Capture the cell that displays the provided text and extract its [x, y] central coordinate. 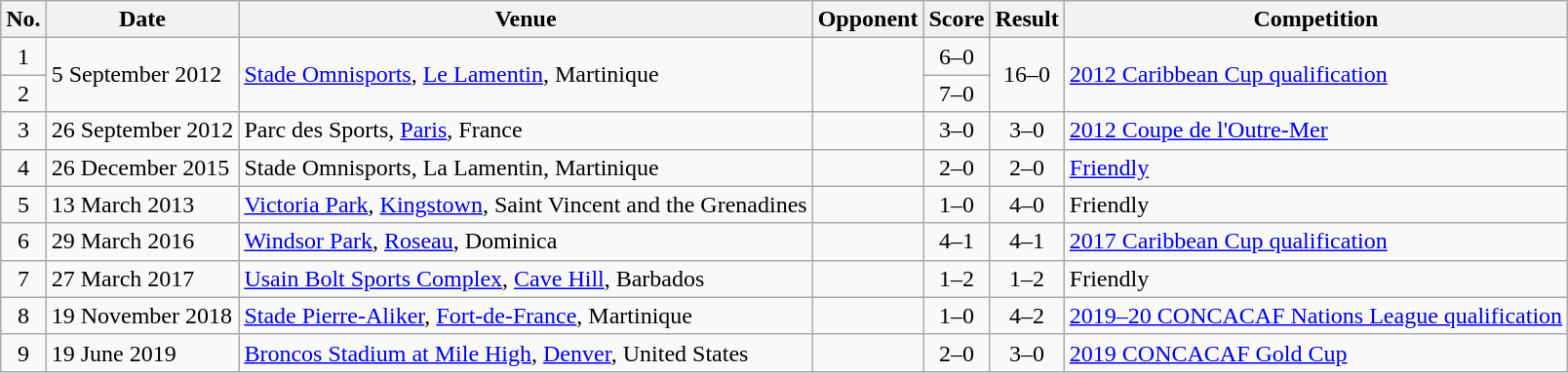
No. [23, 19]
Competition [1315, 19]
9 [23, 353]
2 [23, 93]
7 [23, 279]
3 [23, 131]
Venue [526, 19]
2012 Caribbean Cup qualification [1315, 75]
4–0 [1027, 205]
5 September 2012 [142, 75]
Score [957, 19]
5 [23, 205]
6–0 [957, 56]
2019 CONCACAF Gold Cup [1315, 353]
2012 Coupe de l'Outre-Mer [1315, 131]
2017 Caribbean Cup qualification [1315, 242]
6 [23, 242]
4–2 [1027, 316]
Stade Omnisports, La Lamentin, Martinique [526, 168]
26 September 2012 [142, 131]
29 March 2016 [142, 242]
16–0 [1027, 75]
13 March 2013 [142, 205]
Windsor Park, Roseau, Dominica [526, 242]
Usain Bolt Sports Complex, Cave Hill, Barbados [526, 279]
Result [1027, 19]
8 [23, 316]
Date [142, 19]
2019–20 CONCACAF Nations League qualification [1315, 316]
27 March 2017 [142, 279]
Parc des Sports, Paris, France [526, 131]
19 November 2018 [142, 316]
26 December 2015 [142, 168]
Opponent [868, 19]
7–0 [957, 93]
Broncos Stadium at Mile High, Denver, United States [526, 353]
Stade Pierre-Aliker, Fort-de-France, Martinique [526, 316]
19 June 2019 [142, 353]
4 [23, 168]
1 [23, 56]
Stade Omnisports, Le Lamentin, Martinique [526, 75]
Victoria Park, Kingstown, Saint Vincent and the Grenadines [526, 205]
